Extract the (X, Y) coordinate from the center of the cell holding the provided text.  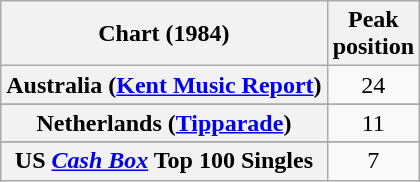
Netherlands (Tipparade) (164, 123)
7 (373, 161)
Australia (Kent Music Report) (164, 85)
11 (373, 123)
Chart (1984) (164, 34)
24 (373, 85)
US Cash Box Top 100 Singles (164, 161)
Peakposition (373, 34)
